Detect which cell encompasses the target text, then output its (x, y) center coordinate. 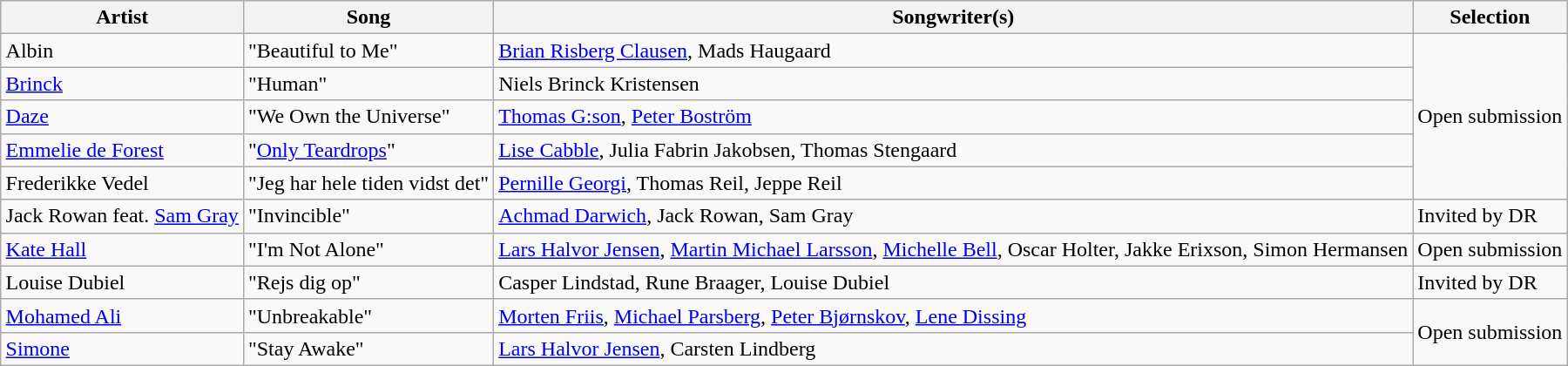
"Rejs dig op" (368, 282)
Jack Rowan feat. Sam Gray (122, 216)
"Beautiful to Me" (368, 51)
Achmad Darwich, Jack Rowan, Sam Gray (953, 216)
Pernille Georgi, Thomas Reil, Jeppe Reil (953, 183)
Artist (122, 17)
"We Own the Universe" (368, 117)
Daze (122, 117)
Thomas G:son, Peter Boström (953, 117)
Lars Halvor Jensen, Carsten Lindberg (953, 349)
"Unbreakable" (368, 315)
Emmelie de Forest (122, 150)
Brian Risberg Clausen, Mads Haugaard (953, 51)
Niels Brinck Kristensen (953, 84)
Mohamed Ali (122, 315)
"Invincible" (368, 216)
Louise Dubiel (122, 282)
"Stay Awake" (368, 349)
Frederikke Vedel (122, 183)
Lise Cabble, Julia Fabrin Jakobsen, Thomas Stengaard (953, 150)
"I'm Not Alone" (368, 249)
"Human" (368, 84)
Albin (122, 51)
Simone (122, 349)
Selection (1490, 17)
Casper Lindstad, Rune Braager, Louise Dubiel (953, 282)
Morten Friis, Michael Parsberg, Peter Bjørnskov, Lene Dissing (953, 315)
Song (368, 17)
"Jeg har hele tiden vidst det" (368, 183)
Kate Hall (122, 249)
"Only Teardrops" (368, 150)
Brinck (122, 84)
Lars Halvor Jensen, Martin Michael Larsson, Michelle Bell, Oscar Holter, Jakke Erixson, Simon Hermansen (953, 249)
Songwriter(s) (953, 17)
